Capture the cell that displays the provided text and extract its (x, y) central coordinate. 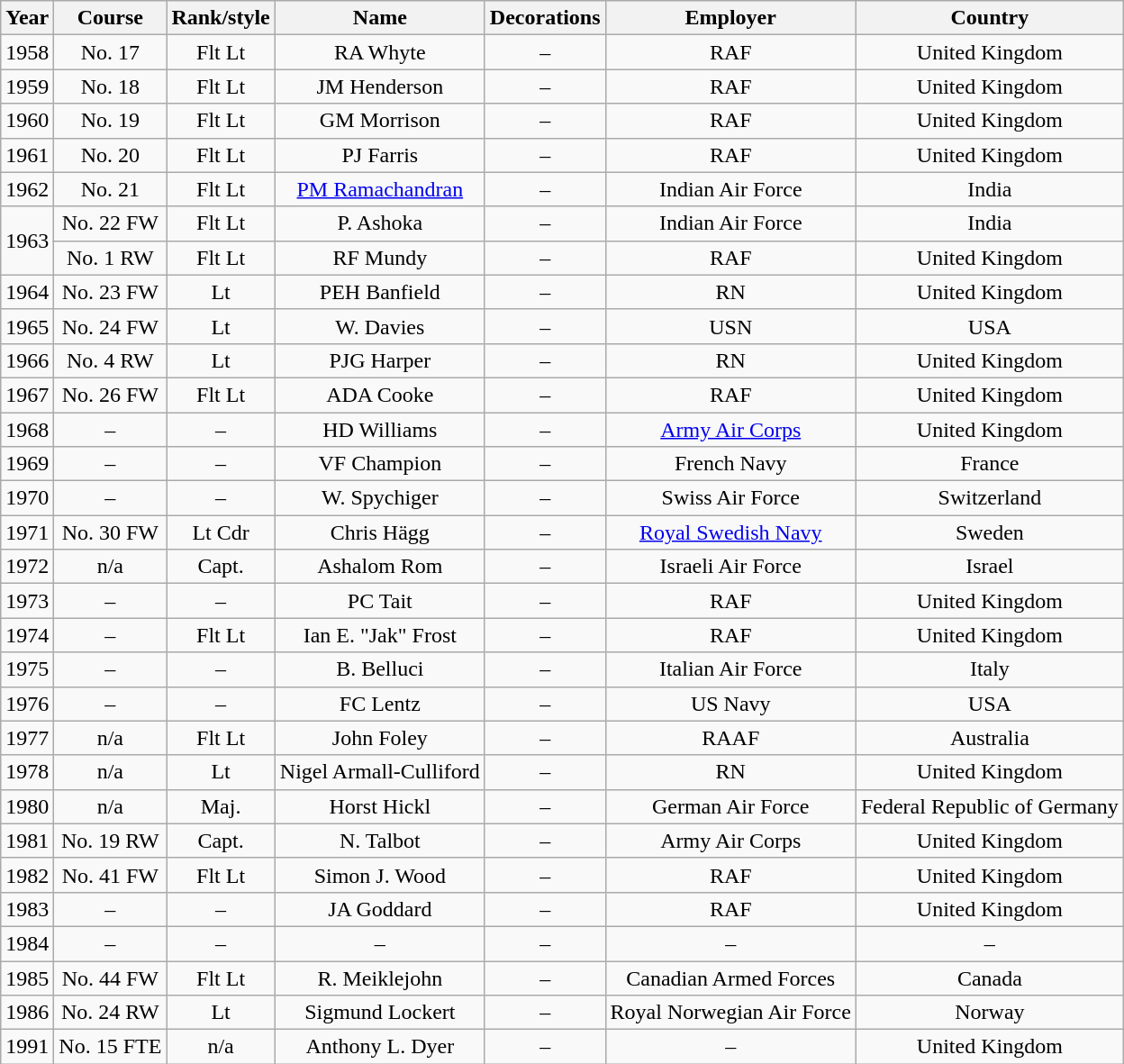
1969 (27, 464)
No. 19 RW (110, 841)
USN (730, 326)
Anthony L. Dyer (380, 1047)
John Foley (380, 738)
PC Tait (380, 601)
1982 (27, 875)
Maj. (221, 806)
Sigmund Lockert (380, 1013)
Employer (730, 18)
Canada (989, 978)
RA Whyte (380, 52)
No. 21 (110, 189)
1975 (27, 669)
1960 (27, 121)
1991 (27, 1047)
1976 (27, 704)
1984 (27, 943)
1963 (27, 241)
1983 (27, 909)
No. 24 FW (110, 326)
No. 30 FW (110, 532)
Lt Cdr (221, 532)
1971 (27, 532)
B. Belluci (380, 669)
No. 22 FW (110, 223)
Ashalom Rom (380, 567)
Norway (989, 1013)
VF Champion (380, 464)
RF Mundy (380, 258)
Sweden (989, 532)
Israeli Air Force (730, 567)
1986 (27, 1013)
Italian Air Force (730, 669)
GM Morrison (380, 121)
Italy (989, 669)
No. 15 FTE (110, 1047)
Canadian Armed Forces (730, 978)
US Navy (730, 704)
PJG Harper (380, 360)
Nigel Armall-Culliford (380, 772)
German Air Force (730, 806)
R. Meiklejohn (380, 978)
Royal Swedish Navy (730, 532)
ADA Cooke (380, 395)
W. Davies (380, 326)
No. 19 (110, 121)
PM Ramachandran (380, 189)
1978 (27, 772)
No. 41 FW (110, 875)
No. 4 RW (110, 360)
HD Williams (380, 430)
1962 (27, 189)
1964 (27, 292)
Simon J. Wood (380, 875)
No. 17 (110, 52)
1980 (27, 806)
1967 (27, 395)
Decorations (545, 18)
1966 (27, 360)
Course (110, 18)
1968 (27, 430)
1981 (27, 841)
Country (989, 18)
1977 (27, 738)
Swiss Air Force (730, 498)
France (989, 464)
Australia (989, 738)
Federal Republic of Germany (989, 806)
1959 (27, 86)
JA Goddard (380, 909)
1961 (27, 155)
1973 (27, 601)
Royal Norwegian Air Force (730, 1013)
No. 44 FW (110, 978)
1970 (27, 498)
No. 26 FW (110, 395)
1958 (27, 52)
1965 (27, 326)
FC Lentz (380, 704)
Rank/style (221, 18)
N. Talbot (380, 841)
No. 1 RW (110, 258)
Israel (989, 567)
No. 18 (110, 86)
1985 (27, 978)
Ian E. "Jak" Frost (380, 635)
Switzerland (989, 498)
Horst Hickl (380, 806)
No. 20 (110, 155)
No. 23 FW (110, 292)
Name (380, 18)
W. Spychiger (380, 498)
RAAF (730, 738)
French Navy (730, 464)
No. 24 RW (110, 1013)
JM Henderson (380, 86)
1972 (27, 567)
Chris Hägg (380, 532)
PEH Banfield (380, 292)
1974 (27, 635)
P. Ashoka (380, 223)
PJ Farris (380, 155)
Year (27, 18)
